Pinpoint the cell where the given text exists, returning its [X, Y] midpoint coordinate. 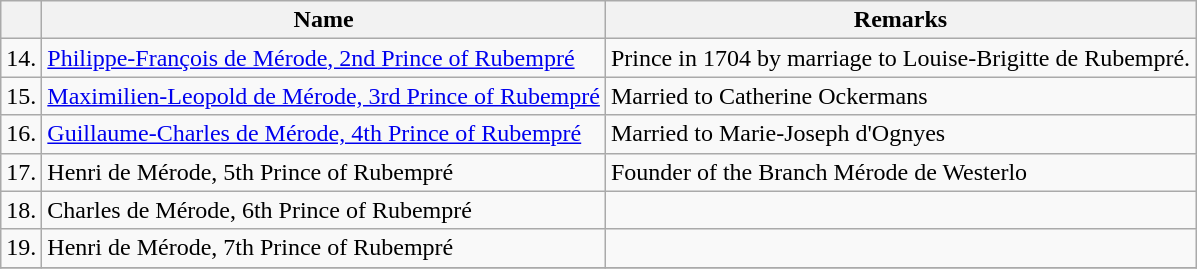
Guillaume-Charles de Mérode, 4th Prince of Rubempré [324, 134]
Name [324, 20]
15. [22, 96]
Remarks [900, 20]
19. [22, 248]
Charles de Mérode, 6th Prince of Rubempré [324, 210]
Married to Marie-Joseph d'Ognyes [900, 134]
Henri de Mérode, 5th Prince of Rubempré [324, 172]
Prince in 1704 by marriage to Louise-Brigitte de Rubempré. [900, 58]
Maximilien-Leopold de Mérode, 3rd Prince of Rubempré [324, 96]
Married to Catherine Ockermans [900, 96]
18. [22, 210]
Philippe-François de Mérode, 2nd Prince of Rubempré [324, 58]
Henri de Mérode, 7th Prince of Rubempré [324, 248]
Founder of the Branch Mérode de Westerlo [900, 172]
14. [22, 58]
17. [22, 172]
16. [22, 134]
